From the cell containing the given text, extract its center point as [x, y] coordinate. 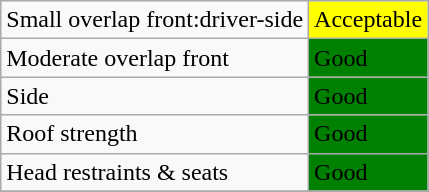
Head restraints & seats [155, 172]
Moderate overlap front [155, 58]
Small overlap front:driver-side [155, 20]
Acceptable [368, 20]
Roof strength [155, 134]
Side [155, 96]
